Return the (X, Y) coordinate for the center point of the cell that contains the specified text.  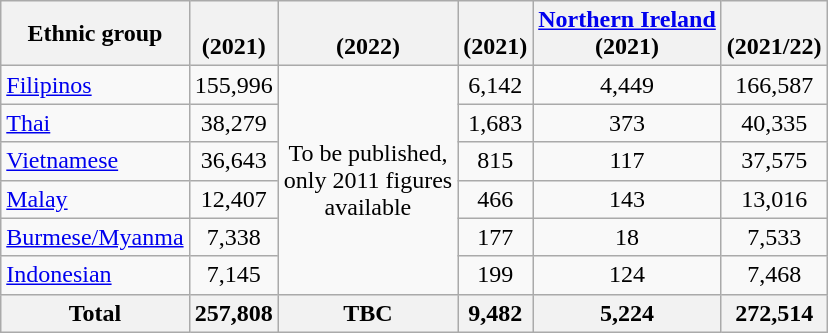
117 (628, 161)
Filipinos (95, 85)
36,643 (234, 161)
124 (628, 275)
Burmese/Myanma (95, 237)
Malay (95, 199)
5,224 (628, 313)
37,575 (774, 161)
18 (628, 237)
143 (628, 199)
7,145 (234, 275)
177 (496, 237)
Indonesian (95, 275)
40,335 (774, 123)
272,514 (774, 313)
199 (496, 275)
1,683 (496, 123)
Thai (95, 123)
166,587 (774, 85)
9,482 (496, 313)
815 (496, 161)
38,279 (234, 123)
12,407 (234, 199)
Total (95, 313)
466 (496, 199)
Northern Ireland (2021) (628, 34)
373 (628, 123)
257,808 (234, 313)
7,468 (774, 275)
7,533 (774, 237)
To be published, only 2011 figures available (368, 180)
13,016 (774, 199)
(2022) (368, 34)
Vietnamese (95, 161)
6,142 (496, 85)
155,996 (234, 85)
4,449 (628, 85)
(2021/22) (774, 34)
7,338 (234, 237)
Ethnic group (95, 34)
TBC (368, 313)
